Detect which cell encompasses the target text, then output its [x, y] center coordinate. 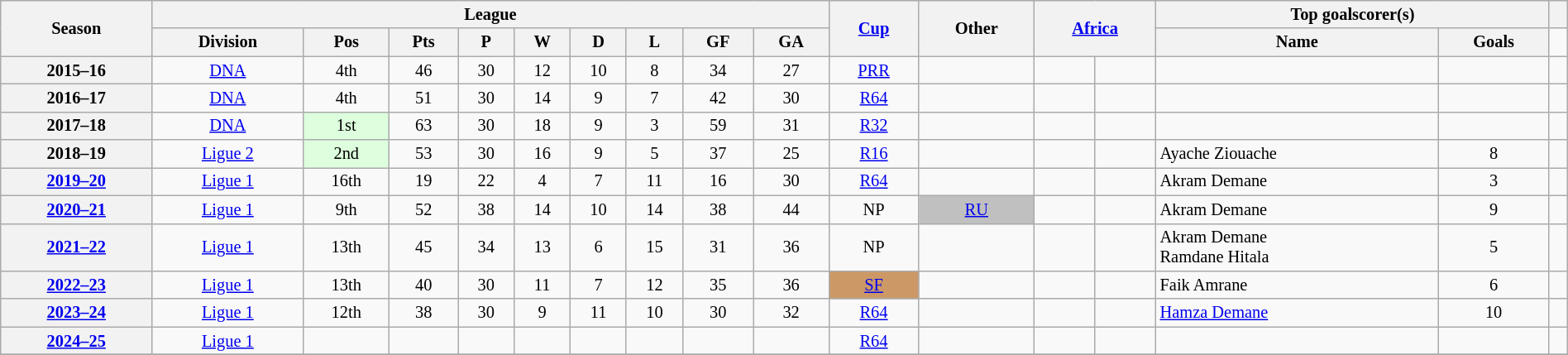
Other [977, 28]
SF [873, 285]
53 [423, 154]
2nd [347, 154]
16th [347, 181]
2017–18 [76, 126]
25 [791, 154]
35 [718, 285]
45 [423, 247]
22 [486, 181]
37 [718, 154]
40 [423, 285]
2021–22 [76, 247]
2015–16 [76, 70]
Hamza Demane [1297, 313]
Cup [873, 28]
2019–20 [76, 181]
2020–21 [76, 209]
42 [718, 98]
Pos [347, 42]
Ayache Ziouache [1297, 154]
2024–25 [76, 341]
Africa [1095, 28]
2023–24 [76, 313]
51 [423, 98]
Goals [1494, 42]
18 [543, 126]
Division [228, 42]
59 [718, 126]
52 [423, 209]
R32 [873, 126]
2016–17 [76, 98]
63 [423, 126]
27 [791, 70]
PRR [873, 70]
13 [543, 247]
P [486, 42]
2018–19 [76, 154]
1st [347, 126]
Akram DemaneRamdane Hitala [1297, 247]
League [490, 14]
15 [654, 247]
12th [347, 313]
Name [1297, 42]
GA [791, 42]
Pts [423, 42]
32 [791, 313]
Season [76, 28]
L [654, 42]
44 [791, 209]
Top goalscorer(s) [1353, 14]
9th [347, 209]
Faik Amrane [1297, 285]
RU [977, 209]
2022–23 [76, 285]
19 [423, 181]
4 [543, 181]
GF [718, 42]
R16 [873, 154]
Ligue 2 [228, 154]
D [599, 42]
W [543, 42]
46 [423, 70]
